Determine the [X, Y] coordinate at the center of the cell enclosing the given text.  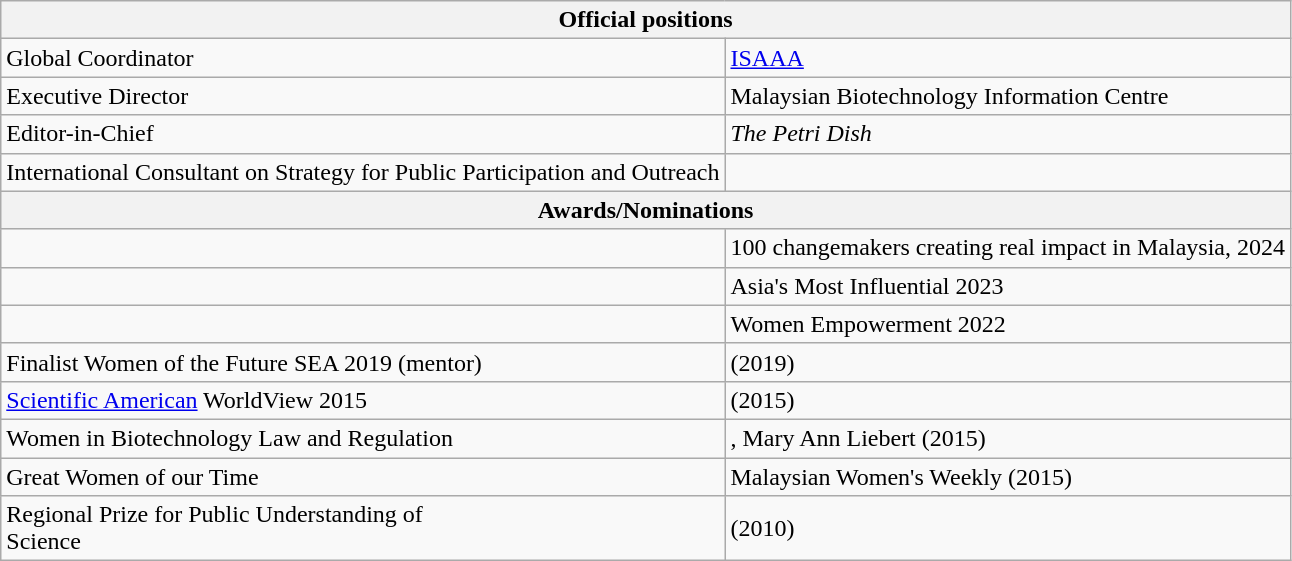
(2019) [1008, 362]
Awards/Nominations [646, 210]
The Petri Dish [1008, 134]
100 changemakers creating real impact in Malaysia, 2024 [1008, 248]
International Consultant on Strategy for Public Participation and Outreach [363, 172]
Global Coordinator [363, 58]
Malaysian Biotechnology Information Centre [1008, 96]
, Mary Ann Liebert (2015) [1008, 438]
Asia's Most Influential 2023 [1008, 286]
ISAAA [1008, 58]
Executive Director [363, 96]
Women Empowerment 2022 [1008, 324]
Editor-in-Chief [363, 134]
Malaysian Women's Weekly (2015) [1008, 477]
Regional Prize for Public Understanding ofScience [363, 528]
Official positions [646, 20]
(2010) [1008, 528]
Women in Biotechnology Law and Regulation [363, 438]
(2015) [1008, 400]
Scientific American WorldView 2015 [363, 400]
Great Women of our Time [363, 477]
Finalist Women of the Future SEA 2019 (mentor) [363, 362]
